Return the (X, Y) coordinate for the center point of the cell that contains the specified text.  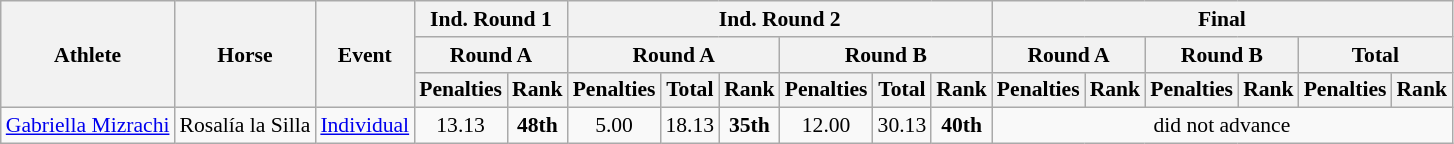
Gabriella Mizrachi (88, 126)
Horse (244, 54)
Event (364, 54)
Final (1222, 19)
Athlete (88, 54)
35th (750, 126)
did not advance (1222, 126)
Rosalía la Silla (244, 126)
Individual (364, 126)
Ind. Round 1 (490, 19)
5.00 (614, 126)
18.13 (690, 126)
48th (538, 126)
40th (962, 126)
12.00 (826, 126)
30.13 (902, 126)
Ind. Round 2 (780, 19)
13.13 (460, 126)
